Return [X, Y] of the center of cell containing provided text 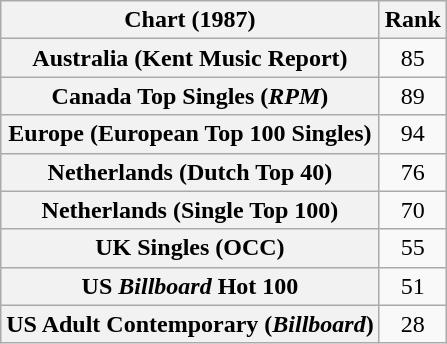
28 [412, 324]
Europe (European Top 100 Singles) [190, 134]
Chart (1987) [190, 20]
Australia (Kent Music Report) [190, 58]
94 [412, 134]
Canada Top Singles (RPM) [190, 96]
70 [412, 210]
76 [412, 172]
US Adult Contemporary (Billboard) [190, 324]
UK Singles (OCC) [190, 248]
US Billboard Hot 100 [190, 286]
89 [412, 96]
51 [412, 286]
85 [412, 58]
Netherlands (Dutch Top 40) [190, 172]
55 [412, 248]
Netherlands (Single Top 100) [190, 210]
Rank [412, 20]
